Locate the cell with the specified text and output its (x, y) center coordinate. 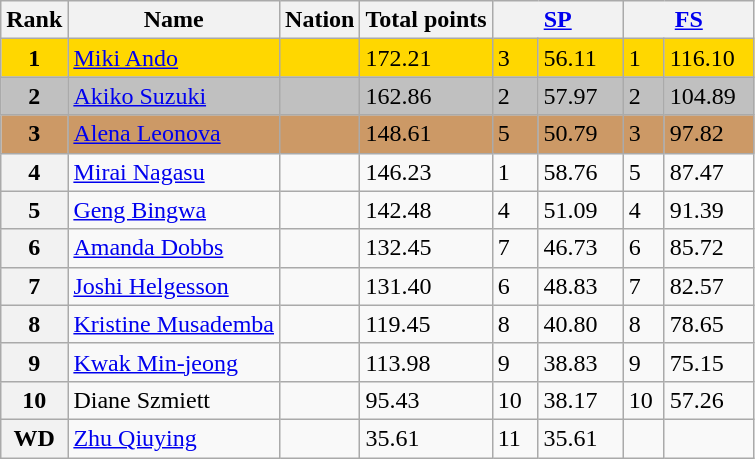
119.45 (426, 324)
Name (174, 20)
95.43 (426, 400)
97.82 (709, 134)
Zhu Qiuying (174, 438)
Kwak Min-jeong (174, 362)
57.26 (709, 400)
91.39 (709, 210)
Akiko Suzuki (174, 96)
FS (688, 20)
46.73 (580, 248)
162.86 (426, 96)
56.11 (580, 58)
104.89 (709, 96)
11 (515, 438)
48.83 (580, 286)
Joshi Helgesson (174, 286)
WD (34, 438)
Nation (320, 20)
50.79 (580, 134)
SP (558, 20)
Kristine Musademba (174, 324)
172.21 (426, 58)
58.76 (580, 172)
38.83 (580, 362)
40.80 (580, 324)
78.65 (709, 324)
142.48 (426, 210)
Total points (426, 20)
87.47 (709, 172)
Amanda Dobbs (174, 248)
131.40 (426, 286)
Mirai Nagasu (174, 172)
146.23 (426, 172)
51.09 (580, 210)
Geng Bingwa (174, 210)
85.72 (709, 248)
Alena Leonova (174, 134)
Rank (34, 20)
116.10 (709, 58)
82.57 (709, 286)
148.61 (426, 134)
132.45 (426, 248)
113.98 (426, 362)
Diane Szmiett (174, 400)
38.17 (580, 400)
Miki Ando (174, 58)
57.97 (580, 96)
75.15 (709, 362)
